Return the (X, Y) coordinate for the center point of the cell that contains the specified text.  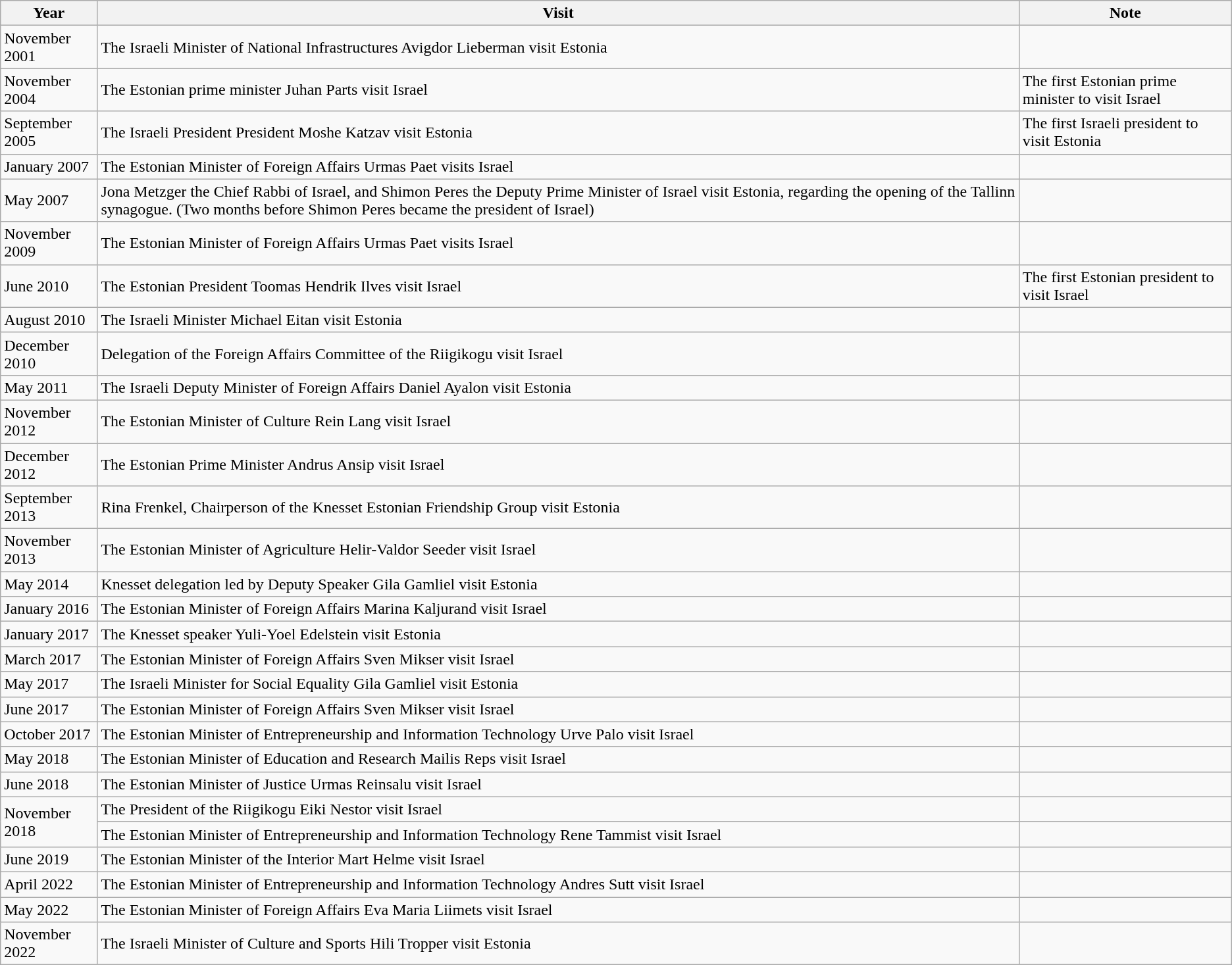
The Estonian Prime Minister Andrus Ansip visit Israel (558, 464)
The Estonian Minister of Culture Rein Lang visit Israel (558, 421)
May 2007 (49, 200)
Rina Frenkel, Chairperson of the Knesset Estonian Friendship Group visit Estonia (558, 508)
November 2013 (49, 550)
October 2017 (49, 734)
The Israeli Minister of National Infrastructures Avigdor Lieberman visit Estonia (558, 47)
The Estonian Minister of Education and Research Mailis Reps visit Israel (558, 759)
The Estonian prime minister Juhan Parts visit Israel (558, 89)
The Estonian Minister of Entrepreneurship and Information Technology Urve Palo visit Israel (558, 734)
March 2017 (49, 659)
Note (1125, 13)
The first Estonian president to visit Israel (1125, 285)
May 2014 (49, 584)
Visit (558, 13)
June 2018 (49, 784)
November 2012 (49, 421)
The Estonian Minister of Foreign Affairs Marina Kaljurand visit Israel (558, 609)
May 2018 (49, 759)
June 2010 (49, 285)
The Knesset speaker Yuli-Yoel Edelstein visit Estonia (558, 634)
December 2010 (49, 354)
May 2017 (49, 684)
November 2001 (49, 47)
The President of the Riigikogu Eiki Nestor visit Israel (558, 809)
January 2017 (49, 634)
June 2019 (49, 859)
The Estonian Minister of Justice Urmas Reinsalu visit Israel (558, 784)
The Estonian Minister of Foreign Affairs Eva Maria Liimets visit Israel (558, 910)
September 2013 (49, 508)
November 2004 (49, 89)
The Estonian Minister of Agriculture Helir-Valdor Seeder visit Israel (558, 550)
September 2005 (49, 133)
Delegation of the Foreign Affairs Committee of the Riigikogu visit Israel (558, 354)
November 2022 (49, 943)
The Estonian Minister of Entrepreneurship and Information Technology Andres Sutt visit Israel (558, 884)
The Estonian Minister of the Interior Mart Helme visit Israel (558, 859)
Year (49, 13)
The Estonian President Toomas Hendrik Ilves visit Israel (558, 285)
November 2018 (49, 822)
April 2022 (49, 884)
August 2010 (49, 320)
The first Estonian prime minister to visit Israel (1125, 89)
May 2011 (49, 387)
January 2007 (49, 166)
June 2017 (49, 709)
Knesset delegation led by Deputy Speaker Gila Gamliel visit Estonia (558, 584)
The first Israeli president to visit Estonia (1125, 133)
December 2012 (49, 464)
The Israeli Minister Michael Eitan visit Estonia (558, 320)
November 2009 (49, 243)
January 2016 (49, 609)
The Israeli Minister of Culture and Sports Hili Tropper visit Estonia (558, 943)
The Israeli Minister for Social Equality Gila Gamliel visit Estonia (558, 684)
The Estonian Minister of Entrepreneurship and Information Technology Rene Tammist visit Israel (558, 834)
May 2022 (49, 910)
The Israeli President President Moshe Katzav visit Estonia (558, 133)
The Israeli Deputy Minister of Foreign Affairs Daniel Ayalon visit Estonia (558, 387)
